Extract the [x, y] coordinate from the center of the cell holding the provided text.  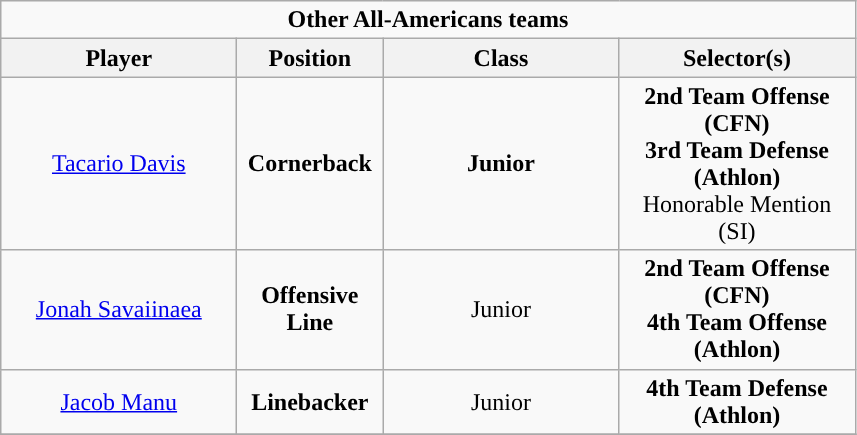
Player [119, 58]
Tacario Davis [119, 164]
4th Team Defense (Athlon) [737, 402]
2nd Team Offense (CFN) 4th Team Offense (Athlon) [737, 310]
Position [310, 58]
Other All-Americans teams [428, 20]
Selector(s) [737, 58]
Class [501, 58]
2nd Team Offense (CFN) 3rd Team Defense (Athlon) Honorable Mention (SI) [737, 164]
Jacob Manu [119, 402]
Jonah Savaiinaea [119, 310]
Linebacker [310, 402]
Offensive Line [310, 310]
Cornerback [310, 164]
